Capture the cell that displays the provided text and extract its [x, y] central coordinate. 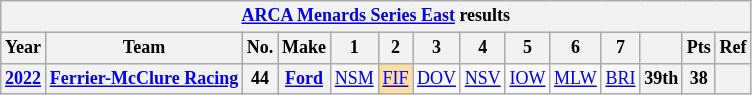
IOW [528, 78]
Ford [304, 78]
3 [437, 48]
39th [662, 78]
38 [698, 78]
2 [396, 48]
2022 [24, 78]
Ref [733, 48]
5 [528, 48]
ARCA Menards Series East results [376, 16]
4 [482, 48]
MLW [576, 78]
7 [620, 48]
Ferrier-McClure Racing [144, 78]
BRI [620, 78]
DOV [437, 78]
NSV [482, 78]
Pts [698, 48]
6 [576, 48]
No. [260, 48]
Make [304, 48]
1 [354, 48]
Year [24, 48]
44 [260, 78]
Team [144, 48]
NSM [354, 78]
FIF [396, 78]
